Scan for the cell matching the given text and deliver its (x, y) coordinate at center. 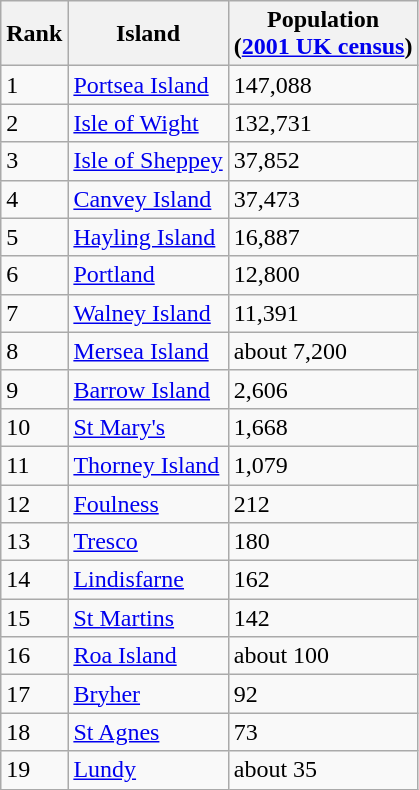
Isle of Sheppey (148, 161)
12 (34, 503)
Walney Island (148, 313)
132,731 (323, 123)
1 (34, 85)
4 (34, 199)
180 (323, 542)
St Agnes (148, 732)
1,668 (323, 427)
1,079 (323, 465)
17 (34, 694)
Hayling Island (148, 237)
14 (34, 580)
73 (323, 732)
7 (34, 313)
16 (34, 656)
Rank (34, 34)
13 (34, 542)
Lundy (148, 770)
9 (34, 389)
Lindisfarne (148, 580)
6 (34, 275)
about 100 (323, 656)
19 (34, 770)
5 (34, 237)
about 7,200 (323, 351)
Canvey Island (148, 199)
Tresco (148, 542)
Portland (148, 275)
147,088 (323, 85)
37,473 (323, 199)
Foulness (148, 503)
10 (34, 427)
Roa Island (148, 656)
about 35 (323, 770)
11 (34, 465)
Thorney Island (148, 465)
Population (2001 UK census) (323, 34)
Barrow Island (148, 389)
162 (323, 580)
St Martins (148, 618)
92 (323, 694)
2 (34, 123)
15 (34, 618)
16,887 (323, 237)
Portsea Island (148, 85)
18 (34, 732)
Mersea Island (148, 351)
St Mary's (148, 427)
8 (34, 351)
Isle of Wight (148, 123)
142 (323, 618)
Island (148, 34)
3 (34, 161)
2,606 (323, 389)
12,800 (323, 275)
Bryher (148, 694)
37,852 (323, 161)
11,391 (323, 313)
212 (323, 503)
